Extract the [X, Y] coordinate from the center of the cell holding the provided text.  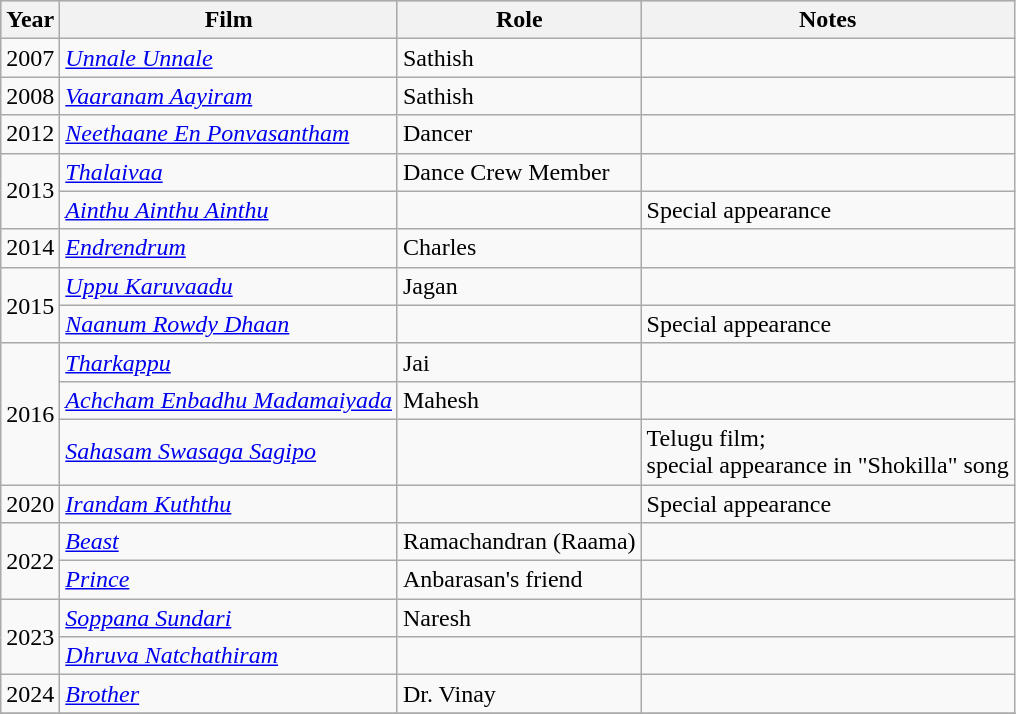
Year [30, 20]
2014 [30, 248]
2008 [30, 96]
Notes [828, 20]
2023 [30, 637]
Telugu film;special appearance in "Shokilla" song [828, 452]
2015 [30, 305]
Ramachandran (Raama) [519, 542]
Unnale Unnale [229, 58]
Dance Crew Member [519, 172]
Prince [229, 580]
Vaaranam Aayiram [229, 96]
Beast [229, 542]
Achcham Enbadhu Madamaiyada [229, 400]
Ainthu Ainthu Ainthu [229, 210]
Soppana Sundari [229, 618]
Neethaane En Ponvasantham [229, 134]
Thalaivaa [229, 172]
Mahesh [519, 400]
Jagan [519, 286]
2007 [30, 58]
Endrendrum [229, 248]
Film [229, 20]
Anbarasan's friend [519, 580]
2020 [30, 503]
Uppu Karuvaadu [229, 286]
2024 [30, 694]
Irandam Kuththu [229, 503]
2013 [30, 191]
Charles [519, 248]
Dhruva Natchathiram [229, 656]
Dr. Vinay [519, 694]
Naanum Rowdy Dhaan [229, 324]
Naresh [519, 618]
2016 [30, 414]
2012 [30, 134]
Tharkappu [229, 362]
Sahasam Swasaga Sagipo [229, 452]
2022 [30, 561]
Jai [519, 362]
Dancer [519, 134]
Brother [229, 694]
Role [519, 20]
